Return [x, y] of the center of cell containing provided text 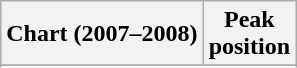
Chart (2007–2008) [102, 34]
Peakposition [249, 34]
